Identify which cell holds the provided text, then report its (x, y) central coordinate. 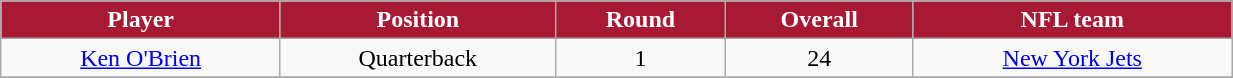
New York Jets (1072, 58)
Overall (820, 20)
Position (418, 20)
Quarterback (418, 58)
24 (820, 58)
NFL team (1072, 20)
Player (141, 20)
Ken O'Brien (141, 58)
1 (640, 58)
Round (640, 20)
